Search for the cell housing the specified text and yield its (x, y) center coordinate. 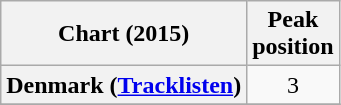
3 (293, 85)
Chart (2015) (124, 34)
Peakposition (293, 34)
Denmark (Tracklisten) (124, 85)
